Scan for the cell matching the given text and deliver its [x, y] coordinate at center. 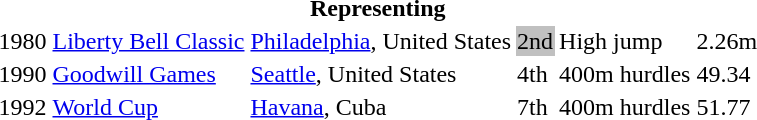
High jump [625, 41]
Liberty Bell Classic [148, 41]
Goodwill Games [148, 74]
400m hurdles [625, 74]
2nd [536, 41]
Seattle, United States [381, 74]
4th [536, 74]
Philadelphia, United States [381, 41]
